Return the (x, y) coordinate for the center point of the cell that contains the specified text.  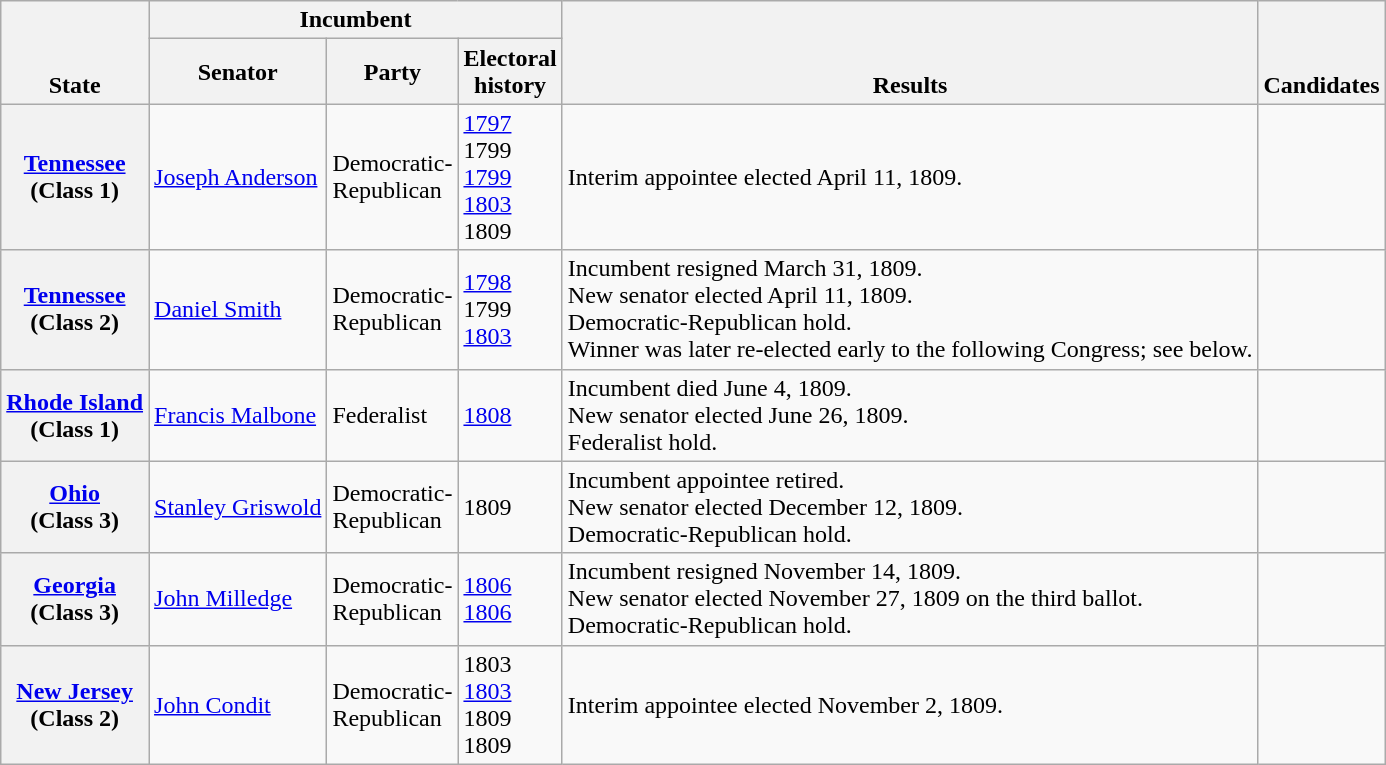
Incumbent (356, 20)
Daniel Smith (238, 310)
Joseph Anderson (238, 177)
1808 (510, 415)
Federalist (392, 415)
1806 1806 (510, 599)
John Milledge (238, 599)
New Jersey(Class 2) (75, 704)
1798 1799 1803 (510, 310)
Incumbent died June 4, 1809.New senator elected June 26, 1809.Federalist hold. (910, 415)
Ohio(Class 3) (75, 507)
Senator (238, 72)
Interim appointee elected April 11, 1809. (910, 177)
Incumbent appointee retired.New senator elected December 12, 1809.Democratic-Republican hold. (910, 507)
Francis Malbone (238, 415)
Tennessee(Class 2) (75, 310)
Incumbent resigned November 14, 1809.New senator elected November 27, 1809 on the third ballot.Democratic-Republican hold. (910, 599)
Candidates (1322, 52)
1797 1799 1799 18031809 (510, 177)
Results (910, 52)
Interim appointee elected November 2, 1809. (910, 704)
Georgia(Class 3) (75, 599)
John Condit (238, 704)
Stanley Griswold (238, 507)
1809 (510, 507)
Party (392, 72)
Electoralhistory (510, 72)
State (75, 52)
Tennessee(Class 1) (75, 177)
Rhode Island(Class 1) (75, 415)
1803 1803 1809 1809 (510, 704)
